Locate the cell with the specified text and output its (X, Y) center coordinate. 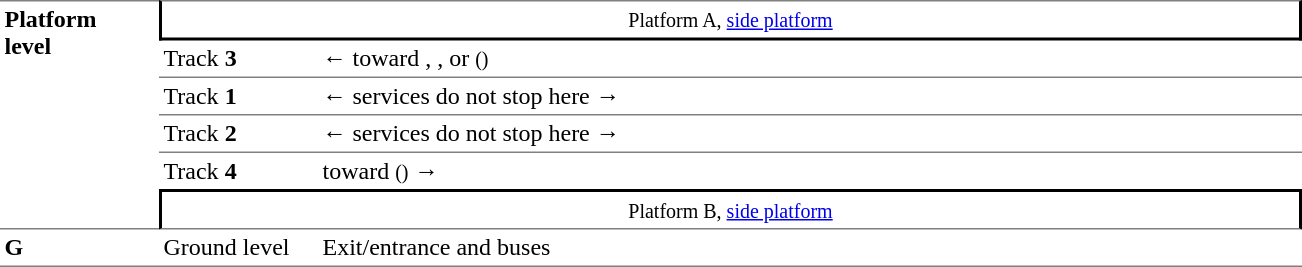
Track 2 (238, 135)
← toward , , or () (810, 59)
Track 1 (238, 97)
Platformlevel (80, 115)
Platform A, side platform (730, 20)
Track 3 (238, 59)
Track 4 (238, 171)
toward () → (810, 171)
Platform B, side platform (730, 209)
